Output the (X, Y) coordinate of the center of the cell containing the given text.  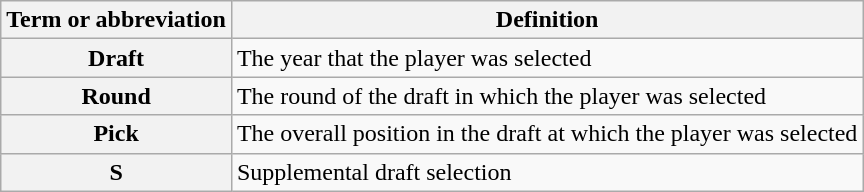
S (116, 172)
The overall position in the draft at which the player was selected (547, 134)
The round of the draft in which the player was selected (547, 96)
Term or abbreviation (116, 20)
Round (116, 96)
Supplemental draft selection (547, 172)
Draft (116, 58)
The year that the player was selected (547, 58)
Pick (116, 134)
Definition (547, 20)
